Return the [x, y] coordinate for the center point of the cell that contains the specified text.  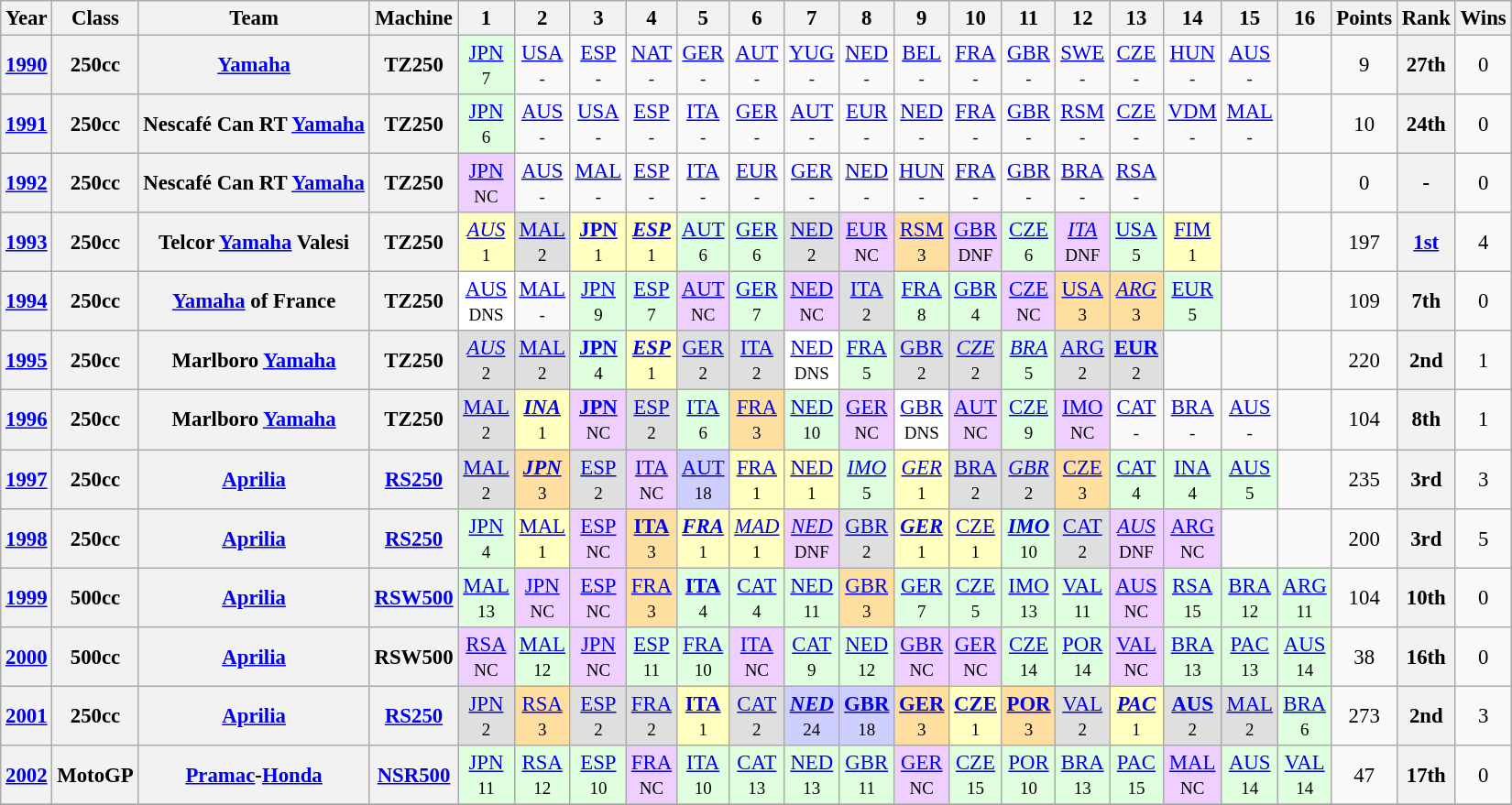
INA1 [542, 419]
1998 [27, 538]
BRA2 [975, 480]
Wins [1483, 18]
GBR3 [867, 597]
MALNC [1192, 775]
Pramac-Honda [254, 775]
GBRDNF [975, 242]
NED10 [812, 419]
Points [1364, 18]
ESP7 [652, 302]
BRA6 [1305, 716]
GBR4 [975, 302]
VAL2 [1083, 716]
NEDDNF [812, 538]
FRA5 [867, 361]
Telcor Yamaha Valesi [254, 242]
1993 [27, 242]
CZE14 [1028, 656]
1992 [27, 183]
FIM1 [1192, 242]
SWE- [1083, 66]
ARGNC [1192, 538]
FRA8 [922, 302]
16th [1426, 656]
MAL1 [542, 538]
GER2 [702, 361]
EUR2 [1136, 361]
VAL11 [1083, 597]
Machine [414, 18]
1991 [27, 125]
13 [1136, 18]
GER3 [922, 716]
200 [1364, 538]
ITA3 [652, 538]
Rank [1426, 18]
FRANC [652, 775]
POR10 [1028, 775]
ITA10 [702, 775]
7th [1426, 302]
RSA- [1136, 183]
8 [867, 18]
1990 [27, 66]
JPN1 [597, 242]
GBRDNS [922, 419]
PAC15 [1136, 775]
ESP11 [652, 656]
JPN6 [486, 125]
CZE2 [975, 361]
FRA10 [702, 656]
INA4 [1192, 480]
CZENC [1028, 302]
USA5 [1136, 242]
BEL- [922, 66]
16 [1305, 18]
EUR5 [1192, 302]
1996 [27, 419]
CZE6 [1028, 242]
IMO13 [1028, 597]
ARG11 [1305, 597]
12 [1083, 18]
6 [757, 18]
Yamaha [254, 66]
CZE3 [1083, 480]
AUS1 [486, 242]
15 [1250, 18]
CAT9 [812, 656]
38 [1364, 656]
1995 [27, 361]
1999 [27, 597]
NED1 [812, 480]
GBRNC [922, 656]
VAL14 [1305, 775]
POR3 [1028, 716]
GER6 [757, 242]
FRA2 [652, 716]
27th [1426, 66]
47 [1364, 775]
ITA1 [702, 716]
PAC1 [1136, 716]
2000 [27, 656]
RSM- [1083, 125]
MAD1 [757, 538]
CZE9 [1028, 419]
ITADNF [1083, 242]
MotoGP [95, 775]
JPN7 [486, 66]
235 [1364, 480]
AUS5 [1250, 480]
CZE15 [975, 775]
RSA3 [542, 716]
11 [1028, 18]
GBR11 [867, 775]
RSM3 [922, 242]
CAT- [1136, 419]
CAT13 [757, 775]
AUT6 [702, 242]
JPN3 [542, 480]
2002 [27, 775]
8th [1426, 419]
- [1426, 183]
273 [1364, 716]
ITA4 [702, 597]
JPN11 [486, 775]
EURNC [867, 242]
1997 [27, 480]
ARG2 [1083, 361]
7 [812, 18]
RSA12 [542, 775]
PAC13 [1250, 656]
109 [1364, 302]
AUSNC [1136, 597]
MAL13 [486, 597]
197 [1364, 242]
NSR500 [414, 775]
ESP10 [597, 775]
NED13 [812, 775]
ITA6 [702, 419]
RSANC [486, 656]
1994 [27, 302]
10th [1426, 597]
14 [1192, 18]
GBR18 [867, 716]
IMONC [1083, 419]
1st [1426, 242]
Year [27, 18]
Yamaha of France [254, 302]
JPN2 [486, 716]
NED11 [812, 597]
AUT18 [702, 480]
IMO5 [867, 480]
Team [254, 18]
220 [1364, 361]
NED2 [812, 242]
BRA5 [1028, 361]
NED12 [867, 656]
24th [1426, 125]
MAL12 [542, 656]
AUSDNS [486, 302]
YUG- [812, 66]
ARG3 [1136, 302]
NEDNC [812, 302]
BRA12 [1250, 597]
NED24 [812, 716]
VALNC [1136, 656]
POR14 [1083, 656]
RSA15 [1192, 597]
NEDDNS [812, 361]
AUSDNF [1136, 538]
NAT- [652, 66]
2001 [27, 716]
Class [95, 18]
CZE5 [975, 597]
IMO10 [1028, 538]
USA3 [1083, 302]
17th [1426, 775]
2 [542, 18]
JPN9 [597, 302]
VDM- [1192, 125]
